Find where the given text appears and provide that cell's center as (X, Y) coordinate. 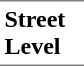
Street Level (42, 33)
